Return (x, y) of the center of cell containing provided text 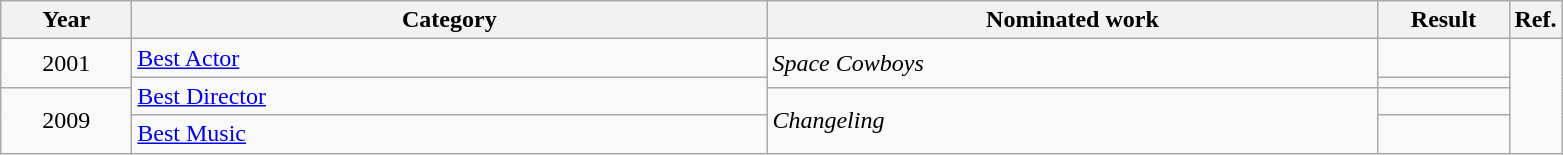
Nominated work (1072, 20)
2009 (66, 120)
Result (1444, 20)
Changeling (1072, 120)
Best Actor (450, 58)
Space Cowboys (1072, 64)
Year (66, 20)
Best Director (450, 96)
Ref. (1536, 20)
2001 (66, 64)
Category (450, 20)
Best Music (450, 134)
